Extract the (x, y) coordinate from the center of the cell holding the provided text.  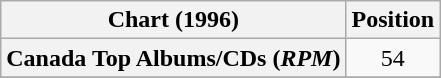
Chart (1996) (174, 20)
Position (393, 20)
54 (393, 58)
Canada Top Albums/CDs (RPM) (174, 58)
